Pinpoint the cell where the given text exists, returning its (x, y) midpoint coordinate. 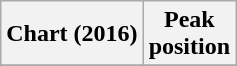
Peak position (189, 34)
Chart (2016) (72, 34)
